Capture the cell that displays the provided text and extract its (X, Y) central coordinate. 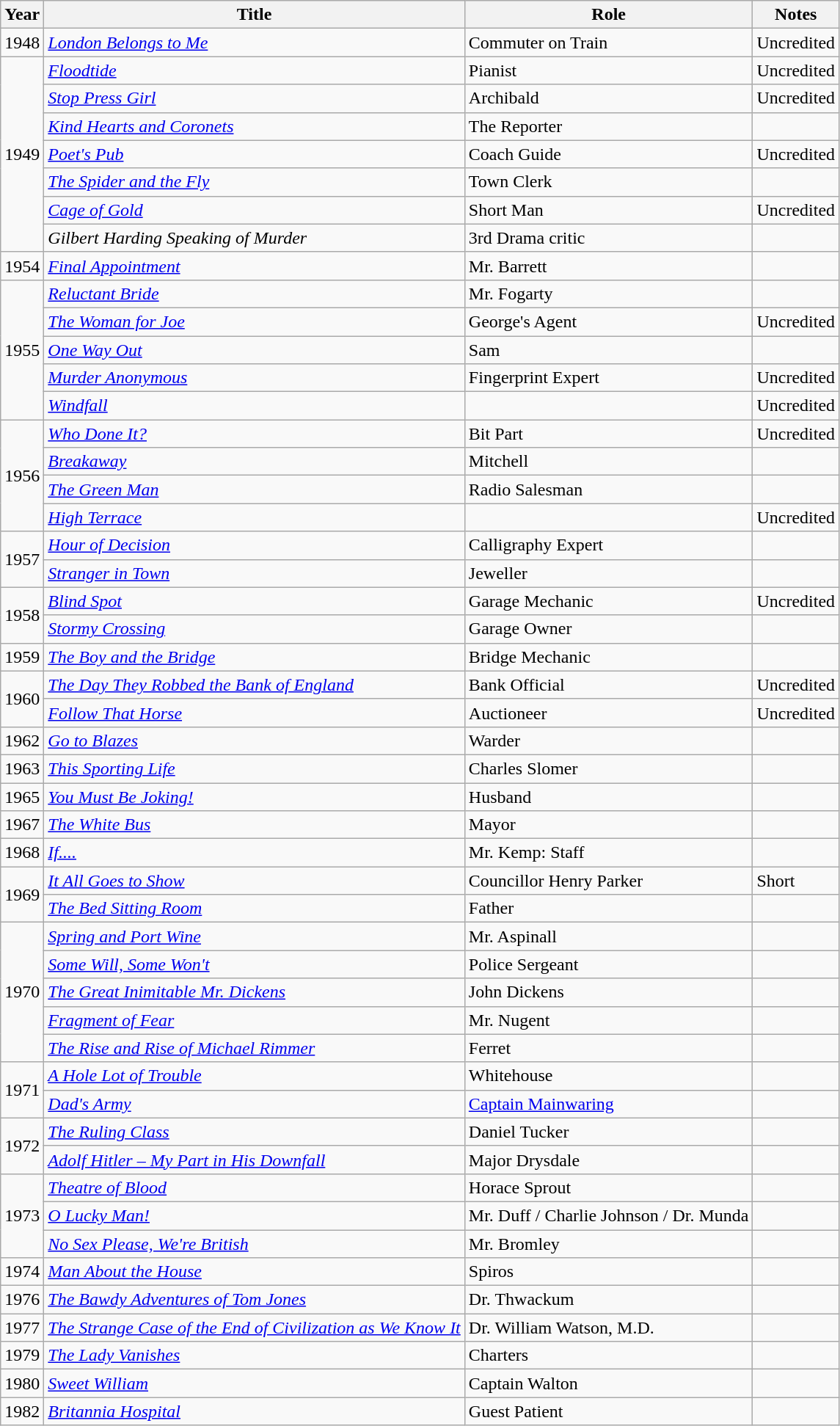
Mr. Duff / Charlie Johnson / Dr. Munda (609, 1215)
1957 (22, 559)
Mr. Barrett (609, 266)
Kind Hearts and Coronets (255, 126)
Coach Guide (609, 154)
Horace Sprout (609, 1187)
Sweet William (255, 1383)
Spiros (609, 1272)
The Woman for Joe (255, 321)
1968 (22, 853)
Warder (609, 741)
Murder Anonymous (255, 378)
Reluctant Bride (255, 294)
The Reporter (609, 126)
A Hole Lot of Trouble (255, 1076)
1970 (22, 992)
Stormy Crossing (255, 629)
The Strange Case of the End of Civilization as We Know It (255, 1328)
This Sporting Life (255, 768)
3rd Drama critic (609, 238)
1982 (22, 1411)
Poet's Pub (255, 154)
Hour of Decision (255, 545)
1974 (22, 1272)
The Green Man (255, 490)
1958 (22, 615)
Britannia Hospital (255, 1411)
Father (609, 909)
Man About the House (255, 1272)
1955 (22, 349)
Calligraphy Expert (609, 545)
1979 (22, 1356)
1973 (22, 1215)
The Rise and Rise of Michael Rimmer (255, 1048)
Guest Patient (609, 1411)
Sam (609, 350)
Dr. Thwackum (609, 1300)
Auctioneer (609, 713)
The Great Inimitable Mr. Dickens (255, 992)
Stranger in Town (255, 573)
If.... (255, 853)
Role (609, 15)
Mitchell (609, 462)
1959 (22, 657)
Pianist (609, 70)
1962 (22, 741)
Mr. Kemp: Staff (609, 853)
Mr. Bromley (609, 1244)
1980 (22, 1383)
1954 (22, 266)
Fragment of Fear (255, 1020)
It All Goes to Show (255, 881)
Short Man (609, 210)
Dr. William Watson, M.D. (609, 1328)
Mr. Fogarty (609, 294)
Theatre of Blood (255, 1187)
Captain Mainwaring (609, 1104)
Stop Press Girl (255, 98)
Commuter on Train (609, 43)
1948 (22, 43)
Title (255, 15)
Spring and Port Wine (255, 936)
Charles Slomer (609, 768)
Final Appointment (255, 266)
1965 (22, 796)
Radio Salesman (609, 490)
1977 (22, 1328)
1971 (22, 1090)
Police Sergeant (609, 964)
Mr. Aspinall (609, 936)
Floodtide (255, 70)
The Day They Robbed the Bank of England (255, 685)
Follow That Horse (255, 713)
Go to Blazes (255, 741)
Captain Walton (609, 1383)
Garage Mechanic (609, 601)
Mr. Nugent (609, 1020)
Cage of Gold (255, 210)
1960 (22, 699)
The Bawdy Adventures of Tom Jones (255, 1300)
The Ruling Class (255, 1132)
1967 (22, 825)
High Terrace (255, 517)
1972 (22, 1146)
London Belongs to Me (255, 43)
1976 (22, 1300)
George's Agent (609, 321)
1956 (22, 476)
Blind Spot (255, 601)
Ferret (609, 1048)
You Must Be Joking! (255, 796)
Short (796, 881)
Some Will, Some Won't (255, 964)
Husband (609, 796)
Notes (796, 15)
1949 (22, 154)
Daniel Tucker (609, 1132)
Who Done It? (255, 434)
The Lady Vanishes (255, 1356)
The White Bus (255, 825)
Major Drysdale (609, 1160)
Town Clerk (609, 182)
Jeweller (609, 573)
No Sex Please, We're British (255, 1244)
1963 (22, 768)
Gilbert Harding Speaking of Murder (255, 238)
The Spider and the Fly (255, 182)
Windfall (255, 406)
Archibald (609, 98)
One Way Out (255, 350)
Bridge Mechanic (609, 657)
John Dickens (609, 992)
Bit Part (609, 434)
O Lucky Man! (255, 1215)
Fingerprint Expert (609, 378)
Year (22, 15)
Charters (609, 1356)
Dad's Army (255, 1104)
The Bed Sitting Room (255, 909)
Bank Official (609, 685)
Whitehouse (609, 1076)
1969 (22, 895)
Mayor (609, 825)
The Boy and the Bridge (255, 657)
Breakaway (255, 462)
Adolf Hitler – My Part in His Downfall (255, 1160)
Garage Owner (609, 629)
Councillor Henry Parker (609, 881)
